Determine the [x, y] coordinate at the center of the cell enclosing the given text.  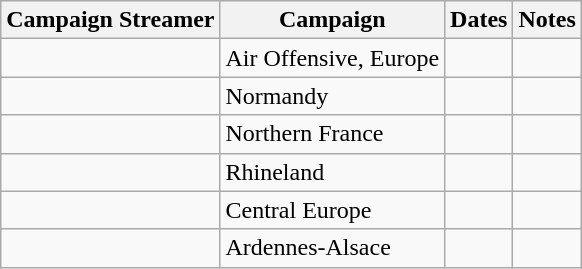
Air Offensive, Europe [332, 58]
Central Europe [332, 210]
Ardennes-Alsace [332, 248]
Dates [479, 20]
Normandy [332, 96]
Northern France [332, 134]
Notes [547, 20]
Campaign Streamer [110, 20]
Rhineland [332, 172]
Campaign [332, 20]
